Search for the cell housing the specified text and yield its [x, y] center coordinate. 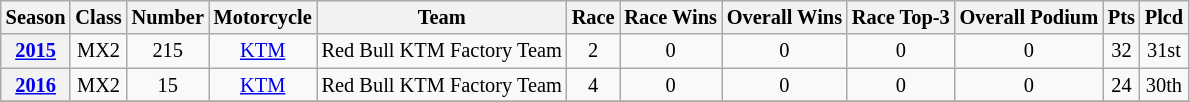
24 [1122, 85]
Pts [1122, 17]
32 [1122, 51]
4 [594, 85]
215 [168, 51]
Race [594, 17]
15 [168, 85]
Team [442, 17]
Number [168, 17]
2 [594, 51]
Overall Podium [1029, 17]
Race Top-3 [901, 17]
2016 [36, 85]
2015 [36, 51]
Season [36, 17]
Plcd [1164, 17]
31st [1164, 51]
Motorcycle [263, 17]
Class [98, 17]
Race Wins [671, 17]
30th [1164, 85]
Overall Wins [784, 17]
